Determine the (x, y) coordinate at the center of the cell enclosing the given text.  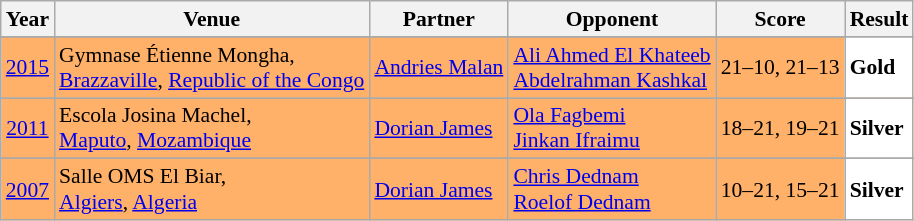
18–21, 19–21 (780, 128)
Opponent (612, 19)
2015 (28, 68)
Result (880, 19)
Ola Fagbemi Jinkan Ifraimu (612, 128)
Gold (880, 68)
2011 (28, 128)
2007 (28, 190)
Escola Josina Machel,Maputo, Mozambique (212, 128)
21–10, 21–13 (780, 68)
Salle OMS El Biar,Algiers, Algeria (212, 190)
Andries Malan (438, 68)
Gymnase Étienne Mongha,Brazzaville, Republic of the Congo (212, 68)
Year (28, 19)
Score (780, 19)
Partner (438, 19)
Chris Dednam Roelof Dednam (612, 190)
Ali Ahmed El Khateeb Abdelrahman Kashkal (612, 68)
Venue (212, 19)
10–21, 15–21 (780, 190)
